Extract the (x, y) coordinate from the center of the cell holding the provided text.  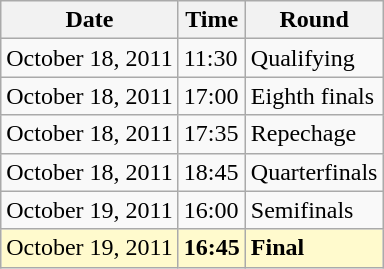
Date (90, 20)
Semifinals (314, 210)
17:35 (212, 134)
Round (314, 20)
16:00 (212, 210)
11:30 (212, 58)
Quarterfinals (314, 172)
Time (212, 20)
Eighth finals (314, 96)
18:45 (212, 172)
Final (314, 248)
16:45 (212, 248)
17:00 (212, 96)
Repechage (314, 134)
Qualifying (314, 58)
